Determine the (X, Y) coordinate at the center of the cell enclosing the given text.  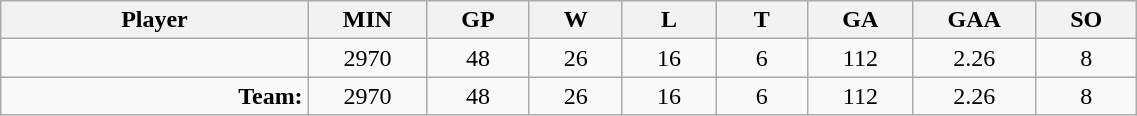
Player (154, 20)
Team: (154, 96)
MIN (368, 20)
GA (860, 20)
T (762, 20)
SO (1086, 20)
L (668, 20)
GP (478, 20)
GAA (974, 20)
W (576, 20)
